Extract the (x, y) coordinate from the center of the cell holding the provided text.  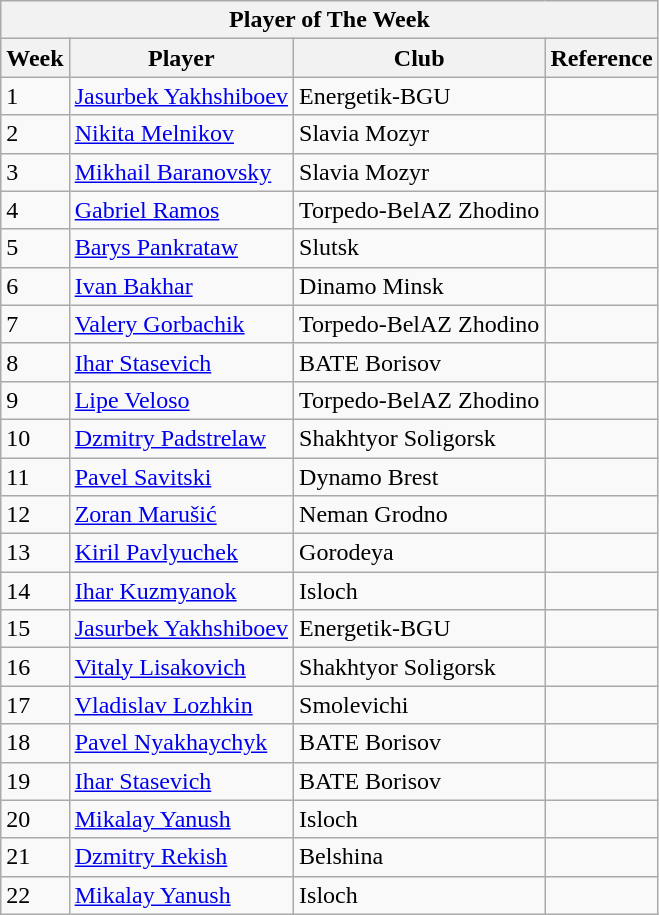
Belshina (420, 857)
10 (35, 438)
Kiril Pavlyuchek (181, 553)
Week (35, 58)
8 (35, 362)
15 (35, 629)
5 (35, 248)
Neman Grodno (420, 515)
Smolevichi (420, 705)
Zoran Marušić (181, 515)
Mikhail Baranovsky (181, 172)
Ivan Bakhar (181, 286)
Valery Gorbachik (181, 324)
Club (420, 58)
Dinamo Minsk (420, 286)
Reference (602, 58)
22 (35, 895)
18 (35, 743)
Gorodeya (420, 553)
Vladislav Lozhkin (181, 705)
12 (35, 515)
Pavel Nyakhaychyk (181, 743)
6 (35, 286)
Player of The Week (330, 20)
Dzmitry Padstrelaw (181, 438)
Player (181, 58)
Slutsk (420, 248)
4 (35, 210)
Nikita Melnikov (181, 134)
13 (35, 553)
16 (35, 667)
19 (35, 781)
Gabriel Ramos (181, 210)
Dynamo Brest (420, 477)
Ihar Kuzmyanok (181, 591)
2 (35, 134)
1 (35, 96)
7 (35, 324)
Vitaly Lisakovich (181, 667)
3 (35, 172)
11 (35, 477)
Lipe Veloso (181, 400)
14 (35, 591)
9 (35, 400)
17 (35, 705)
Barys Pankrataw (181, 248)
Dzmitry Rekish (181, 857)
21 (35, 857)
Pavel Savitski (181, 477)
20 (35, 819)
